Return (X, Y) of the center of cell containing provided text 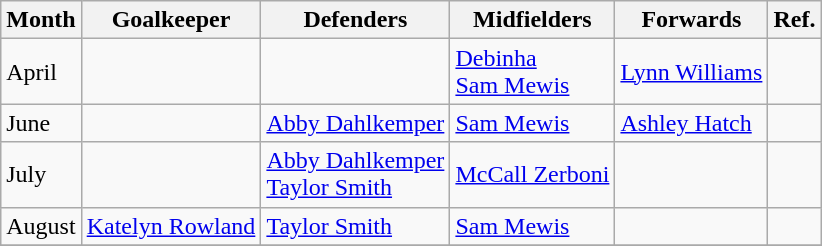
June (41, 123)
July (41, 174)
Defenders (356, 20)
Midfielders (532, 20)
Lynn Williams (692, 72)
Month (41, 20)
Ref. (794, 20)
Forwards (692, 20)
August (41, 226)
Ashley Hatch (692, 123)
Katelyn Rowland (171, 226)
Abby Dahlkemper (356, 123)
Goalkeeper (171, 20)
April (41, 72)
Taylor Smith (356, 226)
McCall Zerboni (532, 174)
Abby Dahlkemper Taylor Smith (356, 174)
Debinha Sam Mewis (532, 72)
